Output the (x, y) coordinate of the center of the cell containing the given text.  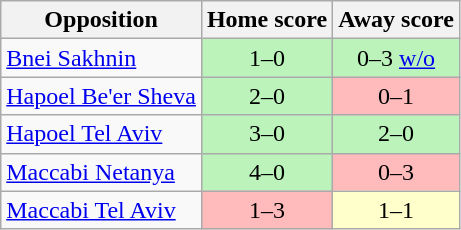
1–1 (396, 210)
0–3 (396, 172)
0–3 w/o (396, 58)
Hapoel Be'er Sheva (102, 96)
0–1 (396, 96)
Maccabi Netanya (102, 172)
4–0 (266, 172)
Home score (266, 20)
Bnei Sakhnin (102, 58)
3–0 (266, 134)
Opposition (102, 20)
Away score (396, 20)
Hapoel Tel Aviv (102, 134)
1–3 (266, 210)
1–0 (266, 58)
Maccabi Tel Aviv (102, 210)
